From the cell containing the given text, extract its center point as (x, y) coordinate. 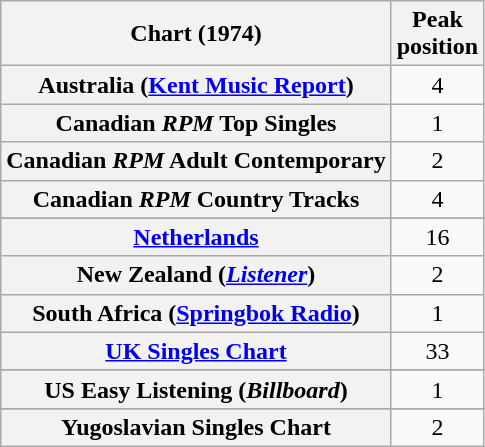
South Africa (Springbok Radio) (196, 313)
Canadian RPM Top Singles (196, 123)
33 (437, 351)
Canadian RPM Country Tracks (196, 199)
16 (437, 237)
New Zealand (Listener) (196, 275)
Australia (Kent Music Report) (196, 85)
Canadian RPM Adult Contemporary (196, 161)
Yugoslavian Singles Chart (196, 427)
Chart (1974) (196, 34)
US Easy Listening (Billboard) (196, 389)
Peakposition (437, 34)
UK Singles Chart (196, 351)
Netherlands (196, 237)
